Search for the cell housing the specified text and yield its [x, y] center coordinate. 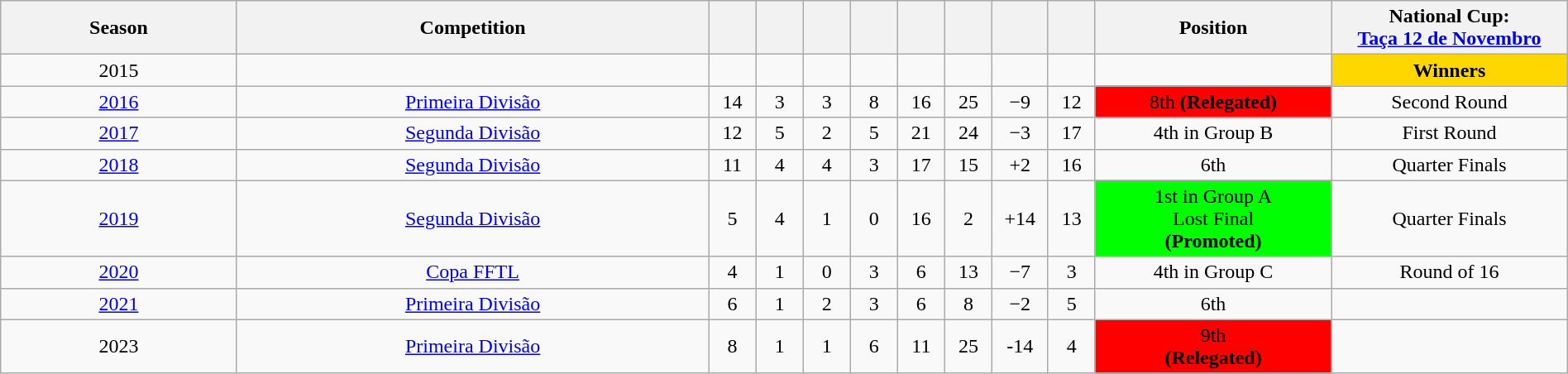
+2 [1020, 165]
National Cup:Taça 12 de Novembro [1449, 28]
15 [968, 165]
+14 [1020, 218]
Second Round [1449, 102]
9th(Relegated) [1212, 346]
2021 [119, 304]
8th (Relegated) [1212, 102]
2023 [119, 346]
2018 [119, 165]
2016 [119, 102]
First Round [1449, 133]
4th in Group B [1212, 133]
1st in Group ALost Final(Promoted) [1212, 218]
Round of 16 [1449, 272]
−7 [1020, 272]
2020 [119, 272]
Position [1212, 28]
2015 [119, 70]
Season [119, 28]
2019 [119, 218]
14 [733, 102]
2017 [119, 133]
Copa FFTL [473, 272]
4th in Group C [1212, 272]
−3 [1020, 133]
−9 [1020, 102]
24 [968, 133]
Winners [1449, 70]
-14 [1020, 346]
Competition [473, 28]
21 [921, 133]
−2 [1020, 304]
